Provide the (X, Y) coordinate of the cell's center where the given text is located.  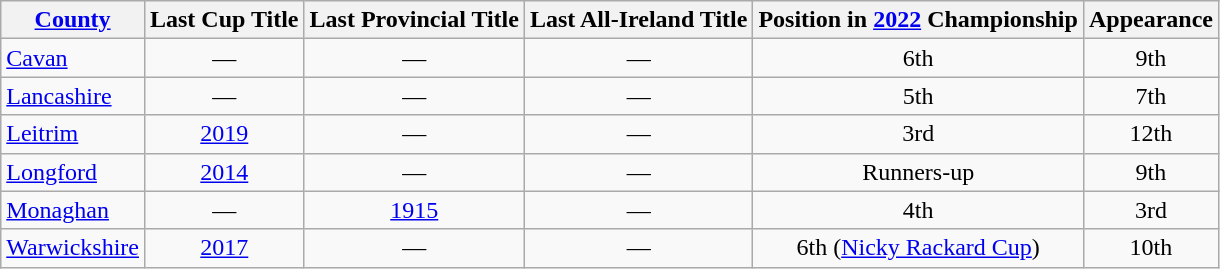
5th (918, 96)
6th (Nicky Rackard Cup) (918, 248)
Appearance (1150, 20)
Cavan (73, 58)
6th (918, 58)
2014 (224, 172)
Leitrim (73, 134)
Monaghan (73, 210)
Last Cup Title (224, 20)
County (73, 20)
12th (1150, 134)
2019 (224, 134)
Position in 2022 Championship (918, 20)
Last All-Ireland Title (638, 20)
Longford (73, 172)
4th (918, 210)
Last Provincial Title (414, 20)
1915 (414, 210)
Lancashire (73, 96)
Runners-up (918, 172)
7th (1150, 96)
10th (1150, 248)
Warwickshire (73, 248)
2017 (224, 248)
